For the text-containing cell, return its midpoint in (X, Y) coordinate format. 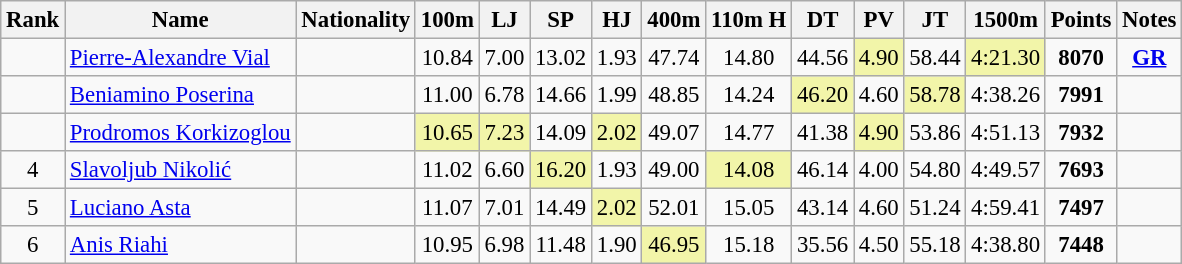
4 (33, 170)
6.98 (504, 245)
Slavoljub Nikolić (180, 170)
PV (879, 20)
7448 (1080, 245)
15.18 (749, 245)
GR (1150, 58)
Luciano Asta (180, 208)
35.56 (823, 245)
54.80 (935, 170)
4:38.26 (1006, 95)
11.07 (447, 208)
7497 (1080, 208)
46.14 (823, 170)
Prodromos Korkizoglou (180, 133)
48.85 (674, 95)
5 (33, 208)
44.56 (823, 58)
53.86 (935, 133)
7693 (1080, 170)
4:38.80 (1006, 245)
4:51.13 (1006, 133)
58.44 (935, 58)
10.65 (447, 133)
58.78 (935, 95)
55.18 (935, 245)
Anis Riahi (180, 245)
47.74 (674, 58)
51.24 (935, 208)
4:21.30 (1006, 58)
DT (823, 20)
100m (447, 20)
14.80 (749, 58)
7.00 (504, 58)
8070 (1080, 58)
400m (674, 20)
46.20 (823, 95)
11.00 (447, 95)
Beniamino Poserina (180, 95)
7.23 (504, 133)
13.02 (561, 58)
SP (561, 20)
14.49 (561, 208)
1.90 (617, 245)
7932 (1080, 133)
11.48 (561, 245)
Nationality (356, 20)
15.05 (749, 208)
49.00 (674, 170)
4.00 (879, 170)
14.08 (749, 170)
14.09 (561, 133)
1.99 (617, 95)
110m H (749, 20)
LJ (504, 20)
7.01 (504, 208)
14.66 (561, 95)
6.78 (504, 95)
1500m (1006, 20)
41.38 (823, 133)
14.24 (749, 95)
6.60 (504, 170)
4:49.57 (1006, 170)
49.07 (674, 133)
4:59.41 (1006, 208)
4.50 (879, 245)
Rank (33, 20)
14.77 (749, 133)
6 (33, 245)
Pierre-Alexandre Vial (180, 58)
52.01 (674, 208)
7991 (1080, 95)
16.20 (561, 170)
46.95 (674, 245)
JT (935, 20)
10.95 (447, 245)
11.02 (447, 170)
Name (180, 20)
Notes (1150, 20)
43.14 (823, 208)
Points (1080, 20)
10.84 (447, 58)
HJ (617, 20)
